Locate the cell with the specified text and output its (x, y) center coordinate. 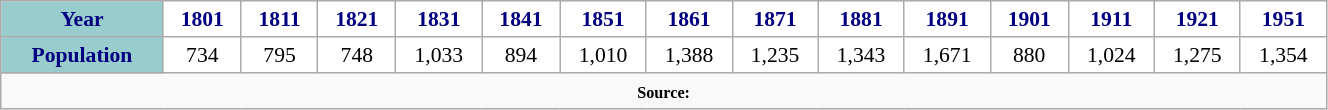
1,388 (689, 55)
1841 (521, 19)
1951 (1283, 19)
1891 (947, 19)
894 (521, 55)
1,671 (947, 55)
1821 (357, 19)
1921 (1197, 19)
Population (82, 55)
1,275 (1197, 55)
1831 (439, 19)
1851 (603, 19)
1911 (1111, 19)
795 (279, 55)
1,354 (1283, 55)
734 (202, 55)
1,010 (603, 55)
1,024 (1111, 55)
1,343 (861, 55)
748 (357, 55)
1861 (689, 19)
Source: (664, 92)
880 (1029, 55)
1871 (775, 19)
1,033 (439, 55)
1811 (279, 19)
1901 (1029, 19)
1801 (202, 19)
Year (82, 19)
1881 (861, 19)
1,235 (775, 55)
